Scan for the cell matching the given text and deliver its [x, y] coordinate at center. 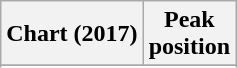
Peakposition [189, 34]
Chart (2017) [72, 34]
